Locate the cell with the specified text and output its [x, y] center coordinate. 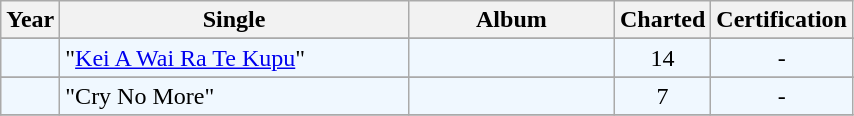
Album [511, 20]
"Cry No More" [234, 96]
7 [662, 96]
Certification [782, 20]
Year [30, 20]
Single [234, 20]
"Kei A Wai Ra Te Kupu" [234, 58]
14 [662, 58]
Charted [662, 20]
